Extract the [x, y] coordinate from the center of the cell holding the provided text.  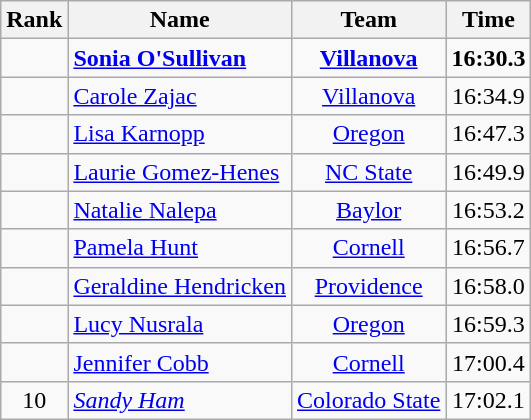
16:53.2 [488, 210]
Sandy Ham [180, 400]
17:02.1 [488, 400]
Laurie Gomez-Henes [180, 172]
NC State [368, 172]
Sonia O'Sullivan [180, 58]
Geraldine Hendricken [180, 286]
16:56.7 [488, 248]
Team [368, 20]
17:00.4 [488, 362]
10 [34, 400]
Baylor [368, 210]
16:59.3 [488, 324]
16:47.3 [488, 134]
Jennifer Cobb [180, 362]
Time [488, 20]
16:34.9 [488, 96]
Carole Zajac [180, 96]
16:30.3 [488, 58]
Providence [368, 286]
Natalie Nalepa [180, 210]
Name [180, 20]
Colorado State [368, 400]
Pamela Hunt [180, 248]
Lucy Nusrala [180, 324]
Rank [34, 20]
16:49.9 [488, 172]
16:58.0 [488, 286]
Lisa Karnopp [180, 134]
